Return the (x, y) coordinate for the center point of the cell that contains the specified text.  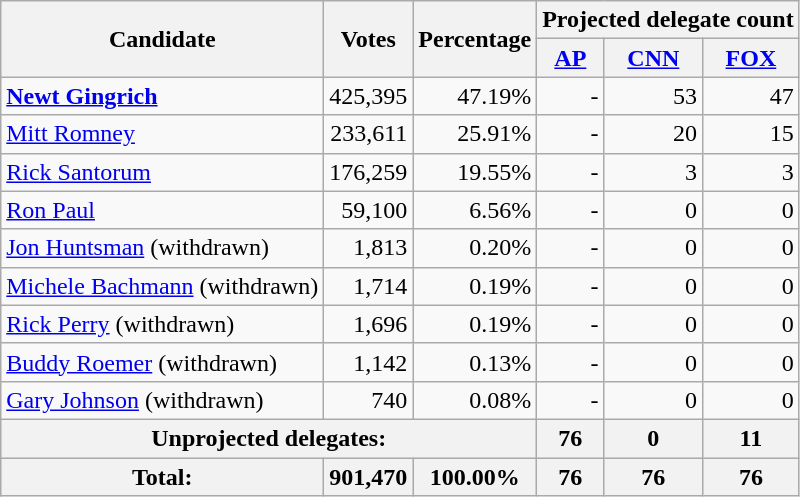
0.20% (475, 248)
Mitt Romney (162, 134)
100.00% (475, 477)
59,100 (368, 210)
1,714 (368, 286)
47.19% (475, 96)
CNN (654, 58)
740 (368, 400)
15 (752, 134)
Ron Paul (162, 210)
1,142 (368, 362)
1,813 (368, 248)
Unprojected delegates: (269, 438)
Projected delegate count (668, 20)
25.91% (475, 134)
Buddy Roemer (withdrawn) (162, 362)
Rick Santorum (162, 172)
Percentage (475, 39)
Gary Johnson (withdrawn) (162, 400)
6.56% (475, 210)
Votes (368, 39)
Total: (162, 477)
0.13% (475, 362)
Michele Bachmann (withdrawn) (162, 286)
Candidate (162, 39)
20 (654, 134)
19.55% (475, 172)
AP (570, 58)
11 (752, 438)
Newt Gingrich (162, 96)
Rick Perry (withdrawn) (162, 324)
53 (654, 96)
1,696 (368, 324)
47 (752, 96)
901,470 (368, 477)
425,395 (368, 96)
FOX (752, 58)
233,611 (368, 134)
176,259 (368, 172)
0.08% (475, 400)
Jon Huntsman (withdrawn) (162, 248)
